Capture the cell that displays the provided text and extract its (X, Y) central coordinate. 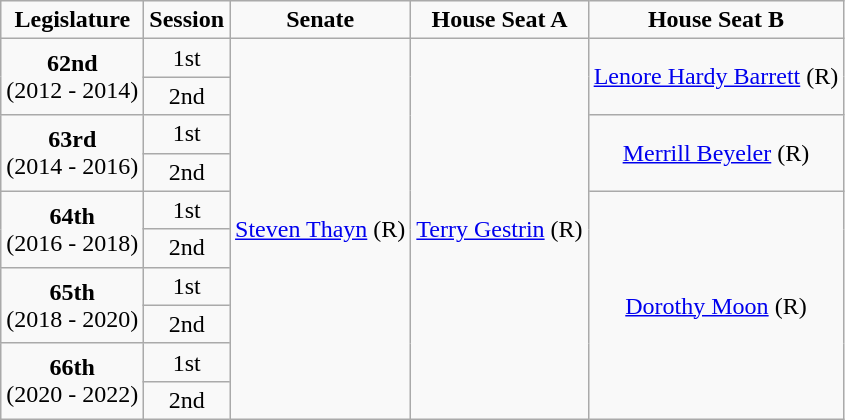
House Seat B (716, 20)
62nd (2012 - 2014) (72, 77)
64th (2016 - 2018) (72, 229)
Merrill Beyeler (R) (716, 153)
65th (2018 - 2020) (72, 305)
63rd (2014 - 2016) (72, 153)
Senate (320, 20)
66th (2020 - 2022) (72, 381)
Lenore Hardy Barrett (R) (716, 77)
Legislature (72, 20)
Terry Gestrin (R) (500, 230)
House Seat A (500, 20)
Session (187, 20)
Steven Thayn (R) (320, 230)
Dorothy Moon (R) (716, 305)
